Identify which cell holds the provided text, then report its (X, Y) central coordinate. 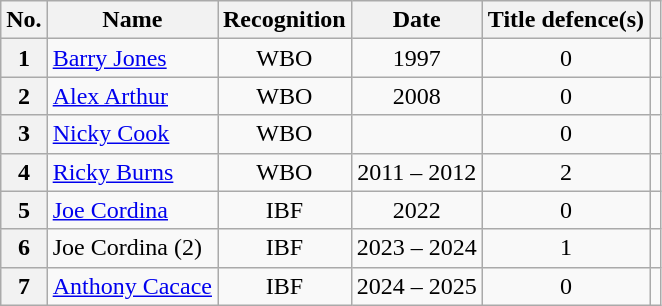
2008 (416, 96)
2024 – 2025 (416, 286)
6 (24, 248)
7 (24, 286)
1997 (416, 58)
Barry Jones (132, 58)
Nicky Cook (132, 134)
Title defence(s) (566, 20)
2022 (416, 210)
Name (132, 20)
Date (416, 20)
Anthony Cacace (132, 286)
No. (24, 20)
2011 – 2012 (416, 172)
5 (24, 210)
Joe Cordina (2) (132, 248)
3 (24, 134)
Recognition (285, 20)
4 (24, 172)
2023 – 2024 (416, 248)
Ricky Burns (132, 172)
Joe Cordina (132, 210)
Alex Arthur (132, 96)
